Locate the cell with the specified text and output its [X, Y] center coordinate. 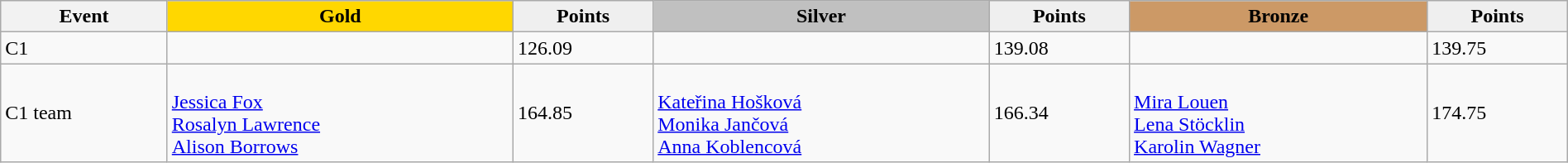
Kateřina HoškováMonika JančováAnna Koblencová [821, 113]
C1 team [84, 113]
Silver [821, 17]
Event [84, 17]
126.09 [582, 48]
Jessica FoxRosalyn LawrenceAlison Borrows [340, 113]
174.75 [1497, 113]
Mira LouenLena StöcklinKarolin Wagner [1279, 113]
164.85 [582, 113]
C1 [84, 48]
166.34 [1059, 113]
Gold [340, 17]
139.75 [1497, 48]
139.08 [1059, 48]
Bronze [1279, 17]
